Scan for the cell matching the given text and deliver its (X, Y) coordinate at center. 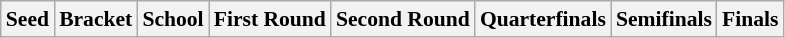
Quarterfinals (543, 19)
Finals (750, 19)
Second Round (403, 19)
First Round (270, 19)
Semifinals (664, 19)
Seed (28, 19)
Bracket (96, 19)
School (172, 19)
